Return [X, Y] of the center of cell containing provided text 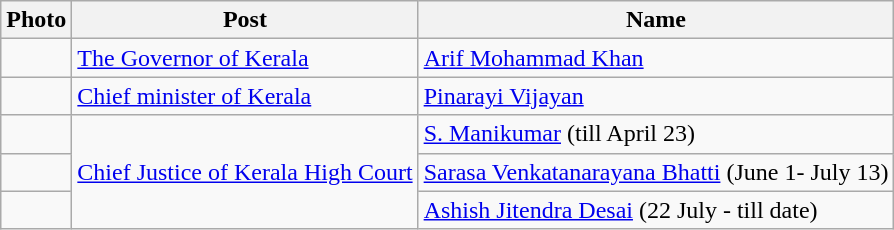
Sarasa Venkatanarayana Bhatti (June 1- July 13) [656, 172]
Chief Justice of Kerala High Court [245, 172]
Arif Mohammad Khan [656, 58]
S. Manikumar (till April 23) [656, 134]
Chief minister of Kerala [245, 96]
Photo [36, 20]
Ashish Jitendra Desai (22 July - till date) [656, 210]
Name [656, 20]
The Governor of Kerala [245, 58]
Pinarayi Vijayan [656, 96]
Post [245, 20]
